Scan for the cell matching the given text and deliver its [x, y] coordinate at center. 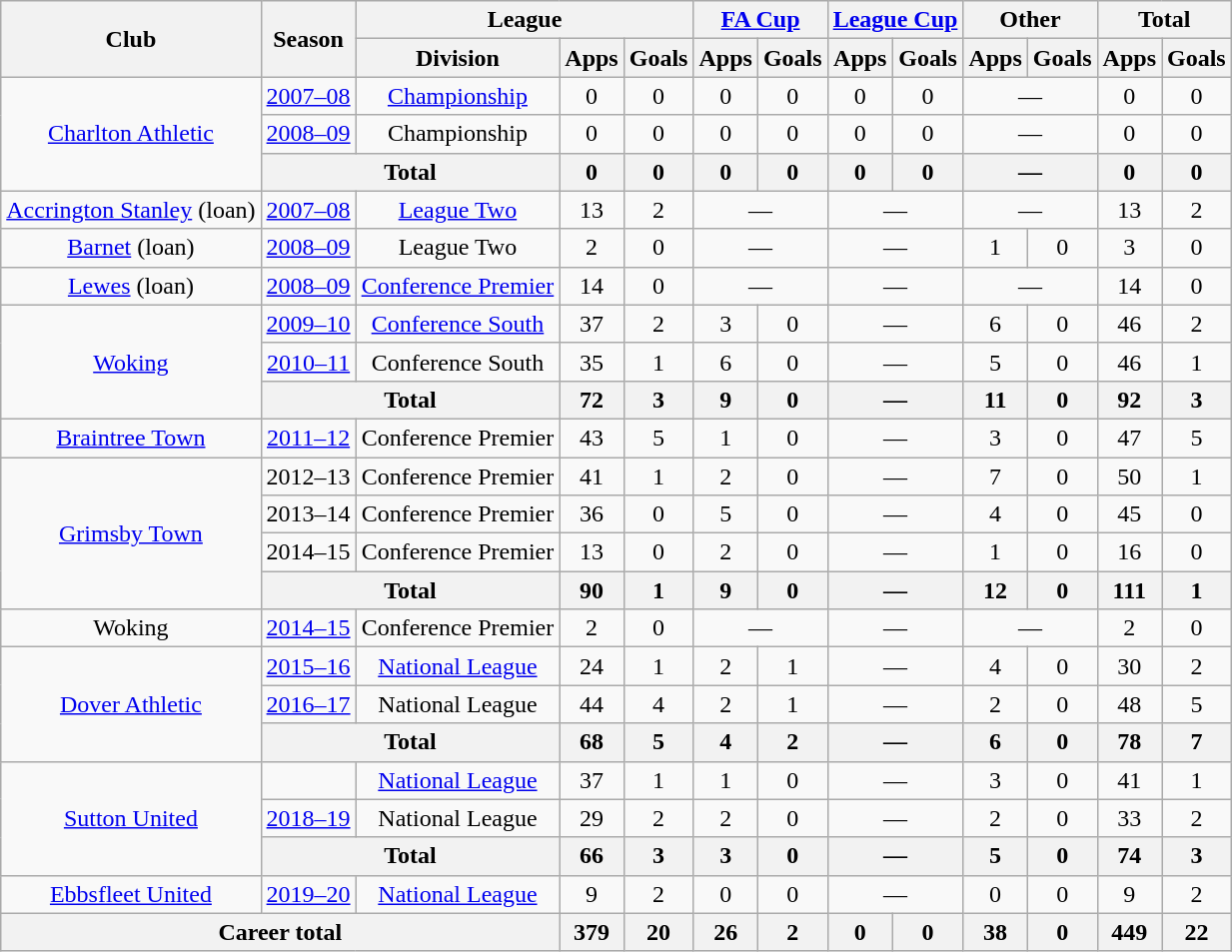
2009–10 [308, 324]
66 [592, 856]
43 [592, 438]
11 [995, 400]
68 [592, 742]
Club [131, 39]
Lewes (loan) [131, 286]
Dover Athletic [131, 704]
Braintree Town [131, 438]
33 [1129, 818]
44 [592, 704]
2019–20 [308, 894]
111 [1129, 590]
2013–14 [308, 514]
League [525, 20]
Grimsby Town [131, 533]
36 [592, 514]
League Cup [895, 20]
2010–11 [308, 362]
24 [592, 666]
Career total [280, 932]
22 [1196, 932]
92 [1129, 400]
2015–16 [308, 666]
30 [1129, 666]
78 [1129, 742]
38 [995, 932]
Season [308, 39]
90 [592, 590]
72 [592, 400]
74 [1129, 856]
Ebbsfleet United [131, 894]
Division [458, 58]
35 [592, 362]
379 [592, 932]
Other [1030, 20]
47 [1129, 438]
48 [1129, 704]
29 [592, 818]
2016–17 [308, 704]
16 [1129, 552]
449 [1129, 932]
Barnet (loan) [131, 248]
Accrington Stanley (loan) [131, 210]
2011–12 [308, 438]
2018–19 [308, 818]
Charlton Athletic [131, 134]
Sutton United [131, 818]
45 [1129, 514]
12 [995, 590]
50 [1129, 476]
26 [725, 932]
20 [658, 932]
2012–13 [308, 476]
FA Cup [760, 20]
